For the text-containing cell, return its midpoint in [X, Y] coordinate format. 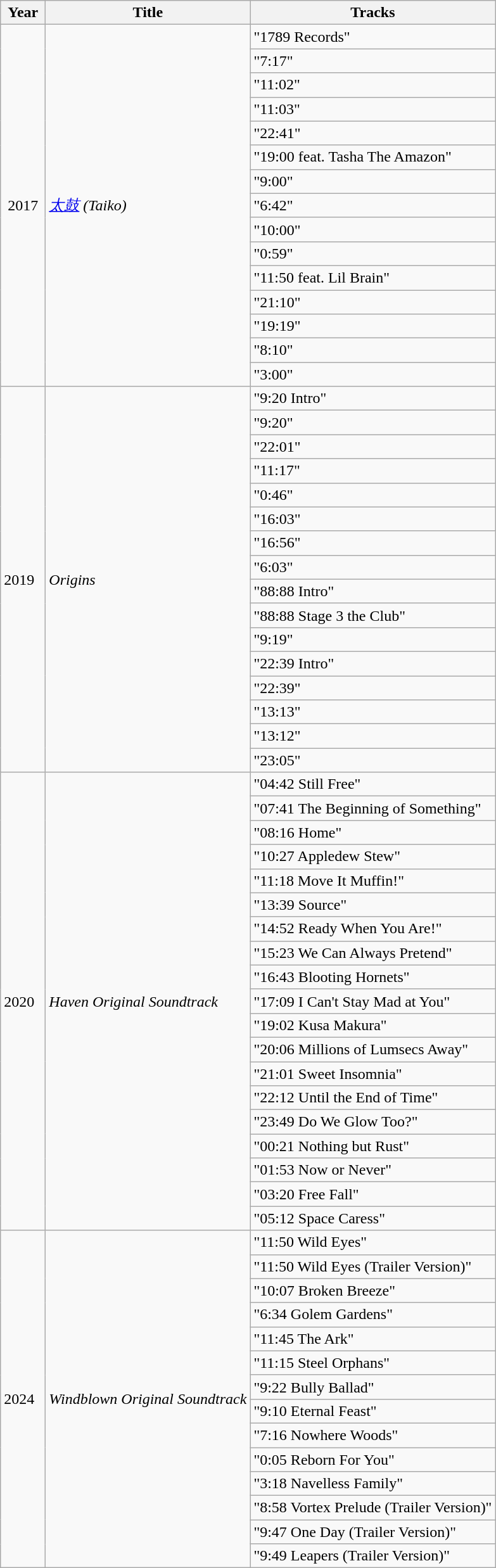
"11:02" [372, 85]
"8:10" [372, 350]
"03:20 Free Fall" [372, 1194]
Title [148, 13]
"10:27 Appledew Stew" [372, 857]
Haven Original Soundtrack [148, 1001]
"00:21 Nothing but Rust" [372, 1146]
2019 [23, 579]
"1789 Records" [372, 37]
2024 [23, 1399]
"19:02 Kusa Makura" [372, 1025]
"8:58 Vortex Prelude (Trailer Version)" [372, 1508]
2020 [23, 1001]
"22:39" [372, 687]
"9:19" [372, 639]
"07:41 The Beginning of Something" [372, 808]
"9:22 Bully Ballad" [372, 1387]
"11:17" [372, 471]
"10:00" [372, 229]
"9:49 Leapers (Trailer Version)" [372, 1556]
太鼓 (Taiko) [148, 205]
"9:10 Eternal Feast" [372, 1411]
"11:03" [372, 109]
"9:20 Intro" [372, 398]
"11:45 The Ark" [372, 1339]
"0:59" [372, 253]
"6:03" [372, 567]
"88:88 Intro" [372, 591]
"9:20" [372, 423]
"05:12 Space Caress" [372, 1218]
"23:05" [372, 760]
"6:42" [372, 205]
"16:43 Blooting Hornets" [372, 977]
"9:47 One Day (Trailer Version)" [372, 1532]
"0:46" [372, 495]
"7:16 Nowhere Woods" [372, 1435]
Windblown Original Soundtrack [148, 1399]
"22:41" [372, 133]
2017 [23, 205]
"7:17" [372, 61]
"04:42 Still Free" [372, 784]
"0:05 Reborn For You" [372, 1459]
"20:06 Millions of Lumsecs Away" [372, 1049]
"13:39 Source" [372, 905]
"08:16 Home" [372, 832]
"11:15 Steel Orphans" [372, 1363]
"11:50 Wild Eyes" [372, 1242]
"3:00" [372, 374]
"21:01 Sweet Insomnia" [372, 1074]
"11:50 feat. Lil Brain" [372, 277]
"13:12" [372, 736]
"3:18 Navelless Family" [372, 1484]
"9:00" [372, 181]
"16:56" [372, 543]
"17:09 I Can't Stay Mad at You" [372, 1001]
Tracks [372, 13]
"19:19" [372, 326]
"23:49 Do We Glow Too?" [372, 1122]
Year [23, 13]
"22:12 Until the End of Time" [372, 1098]
Origins [148, 579]
"01:53 Now or Never" [372, 1170]
"21:10" [372, 302]
"6:34 Golem Gardens" [372, 1315]
"13:13" [372, 712]
"10:07 Broken Breeze" [372, 1291]
"15:23 We Can Always Pretend" [372, 953]
"22:39 Intro" [372, 663]
"88:88 Stage 3 the Club" [372, 615]
"11:18 Move It Muffin!" [372, 881]
"14:52 Ready When You Are!" [372, 929]
"19:00 feat. Tasha The Amazon" [372, 157]
"11:50 Wild Eyes (Trailer Version)" [372, 1266]
"22:01" [372, 447]
"16:03" [372, 519]
